Determine the (x, y) coordinate at the center of the cell enclosing the given text.  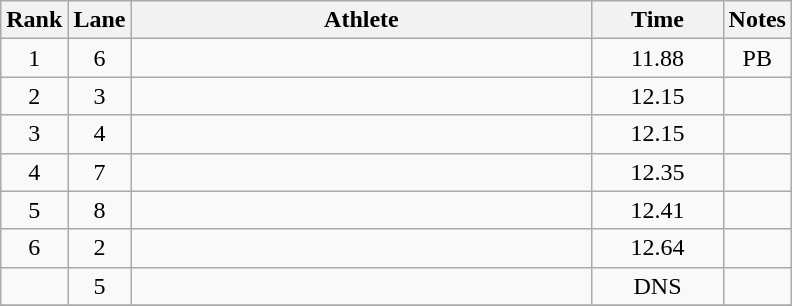
Rank (34, 20)
1 (34, 58)
8 (100, 210)
7 (100, 172)
Notes (757, 20)
Lane (100, 20)
12.35 (658, 172)
PB (757, 58)
12.41 (658, 210)
12.64 (658, 248)
Athlete (362, 20)
Time (658, 20)
DNS (658, 286)
11.88 (658, 58)
